Identify which cell holds the provided text, then report its (X, Y) central coordinate. 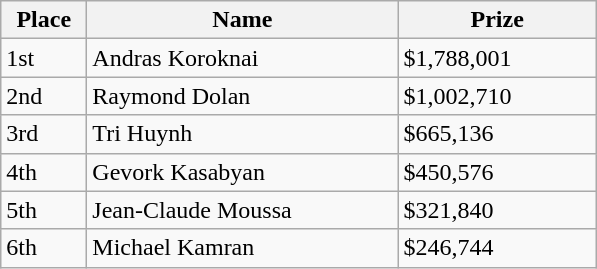
Tri Huynh (242, 134)
$321,840 (498, 210)
Michael Kamran (242, 248)
Name (242, 20)
3rd (44, 134)
1st (44, 58)
$665,136 (498, 134)
5th (44, 210)
6th (44, 248)
4th (44, 172)
Prize (498, 20)
Andras Koroknai (242, 58)
Raymond Dolan (242, 96)
Gevork Kasabyan (242, 172)
2nd (44, 96)
$1,002,710 (498, 96)
$1,788,001 (498, 58)
Jean-Claude Moussa (242, 210)
$246,744 (498, 248)
$450,576 (498, 172)
Place (44, 20)
